For the text-containing cell, return its midpoint in (X, Y) coordinate format. 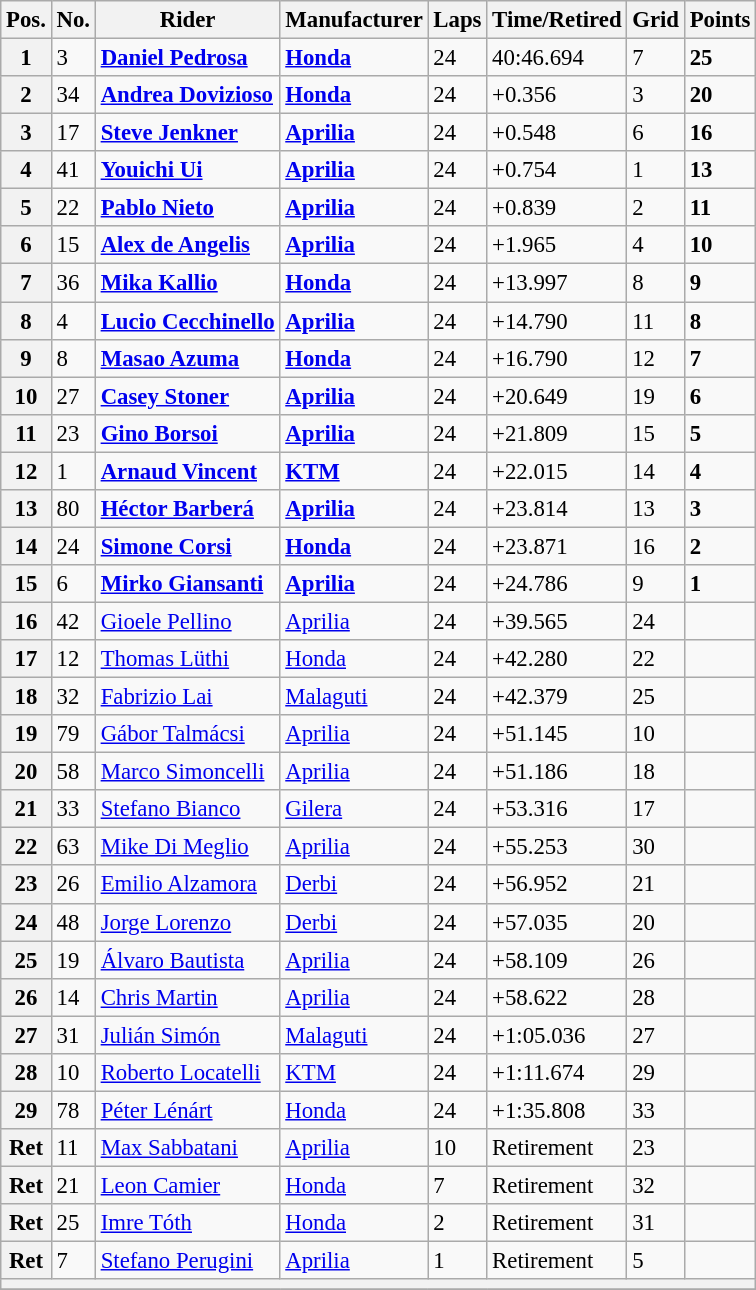
Mika Kallio (188, 283)
Thomas Lüthi (188, 659)
Andrea Dovizioso (188, 95)
Masao Azuma (188, 358)
+0.754 (557, 170)
78 (73, 1110)
Pablo Nieto (188, 208)
+22.015 (557, 471)
+1:35.808 (557, 1110)
34 (73, 95)
79 (73, 734)
+23.814 (557, 509)
Gábor Talmácsi (188, 734)
+1:05.036 (557, 1035)
Roberto Locatelli (188, 1073)
+57.035 (557, 922)
+13.997 (557, 283)
Fabrizio Lai (188, 697)
+1:11.674 (557, 1073)
Arnaud Vincent (188, 471)
Max Sabbatani (188, 1148)
+42.379 (557, 697)
Laps (458, 20)
Lucio Cecchinello (188, 321)
Mike Di Meglio (188, 847)
No. (73, 20)
Gioele Pellino (188, 621)
Gilera (354, 809)
Mirko Giansanti (188, 584)
+0.548 (557, 133)
Julián Simón (188, 1035)
Stefano Perugini (188, 1261)
+56.952 (557, 885)
42 (73, 621)
+16.790 (557, 358)
63 (73, 847)
+24.786 (557, 584)
Gino Borsoi (188, 433)
+0.356 (557, 95)
+1.965 (557, 245)
Emilio Alzamora (188, 885)
Steve Jenkner (188, 133)
Pos. (26, 20)
+39.565 (557, 621)
+21.809 (557, 433)
Grid (656, 20)
Time/Retired (557, 20)
+20.649 (557, 396)
Péter Lénárt (188, 1110)
Imre Tóth (188, 1223)
Manufacturer (354, 20)
58 (73, 772)
Alex de Angelis (188, 245)
Álvaro Bautista (188, 960)
36 (73, 283)
+58.622 (557, 997)
+51.186 (557, 772)
Points (720, 20)
+58.109 (557, 960)
+42.280 (557, 659)
+53.316 (557, 809)
+23.871 (557, 546)
Youichi Ui (188, 170)
48 (73, 922)
Marco Simoncelli (188, 772)
41 (73, 170)
Casey Stoner (188, 396)
Stefano Bianco (188, 809)
+55.253 (557, 847)
80 (73, 509)
+14.790 (557, 321)
+0.839 (557, 208)
Rider (188, 20)
Héctor Barberá (188, 509)
40:46.694 (557, 58)
Simone Corsi (188, 546)
Daniel Pedrosa (188, 58)
30 (656, 847)
Chris Martin (188, 997)
Leon Camier (188, 1185)
+51.145 (557, 734)
Jorge Lorenzo (188, 922)
